Capture the cell that displays the provided text and extract its (x, y) central coordinate. 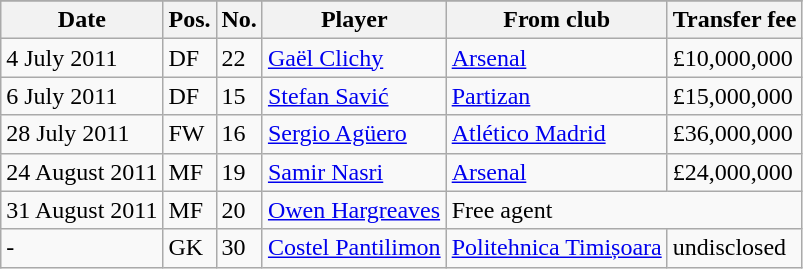
Gaël Clichy (354, 58)
No. (239, 20)
Costel Pantilimon (354, 248)
30 (239, 248)
19 (239, 172)
Free agent (624, 210)
From club (556, 20)
28 July 2011 (82, 134)
4 July 2011 (82, 58)
GK (190, 248)
Date (82, 20)
Owen Hargreaves (354, 210)
undisclosed (734, 248)
31 August 2011 (82, 210)
20 (239, 210)
Atlético Madrid (556, 134)
16 (239, 134)
FW (190, 134)
Pos. (190, 20)
Transfer fee (734, 20)
Sergio Agüero (354, 134)
Politehnica Timișoara (556, 248)
£10,000,000 (734, 58)
24 August 2011 (82, 172)
Stefan Savić (354, 96)
£15,000,000 (734, 96)
6 July 2011 (82, 96)
Partizan (556, 96)
Player (354, 20)
£36,000,000 (734, 134)
15 (239, 96)
£24,000,000 (734, 172)
- (82, 248)
22 (239, 58)
Samir Nasri (354, 172)
